Identify which cell holds the provided text, then report its [X, Y] central coordinate. 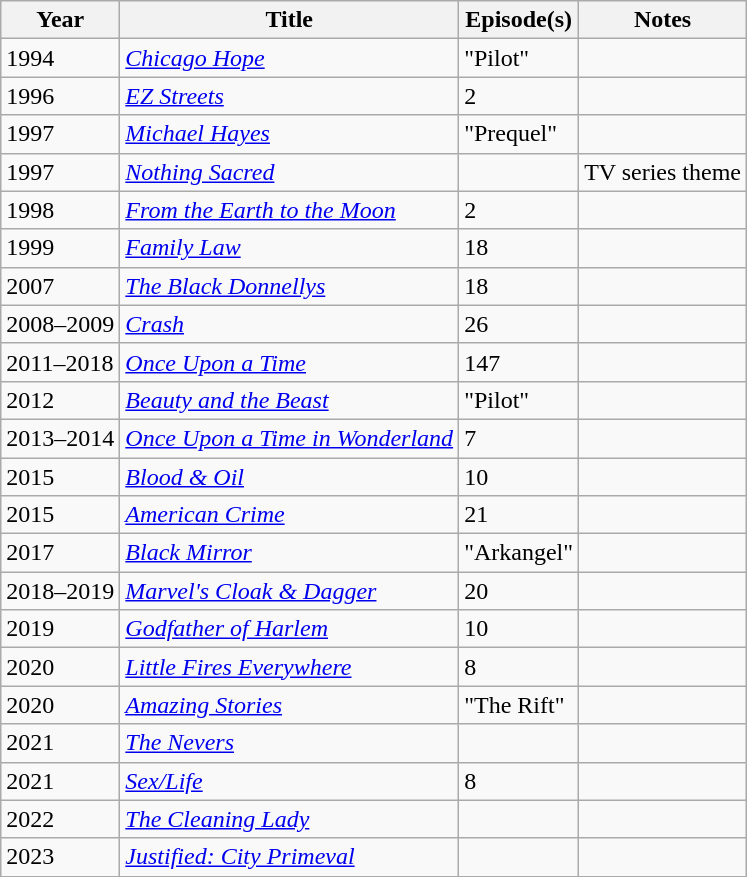
2019 [60, 629]
Michael Hayes [290, 134]
1998 [60, 210]
"Prequel" [519, 134]
Once Upon a Time in Wonderland [290, 438]
The Black Donnellys [290, 286]
2023 [60, 857]
Episode(s) [519, 20]
Crash [290, 324]
2011–2018 [60, 362]
Family Law [290, 248]
2018–2019 [60, 591]
147 [519, 362]
2022 [60, 819]
Nothing Sacred [290, 172]
From the Earth to the Moon [290, 210]
Year [60, 20]
1999 [60, 248]
Marvel's Cloak & Dagger [290, 591]
26 [519, 324]
7 [519, 438]
The Nevers [290, 743]
Little Fires Everywhere [290, 667]
Godfather of Harlem [290, 629]
"Arkangel" [519, 553]
2012 [60, 400]
Title [290, 20]
The Cleaning Lady [290, 819]
Once Upon a Time [290, 362]
Notes [663, 20]
EZ Streets [290, 96]
1994 [60, 58]
2008–2009 [60, 324]
Chicago Hope [290, 58]
1996 [60, 96]
Beauty and the Beast [290, 400]
21 [519, 515]
Sex/Life [290, 781]
20 [519, 591]
2013–2014 [60, 438]
Justified: City Primeval [290, 857]
Blood & Oil [290, 477]
2017 [60, 553]
2007 [60, 286]
Amazing Stories [290, 705]
American Crime [290, 515]
"The Rift" [519, 705]
TV series theme [663, 172]
Black Mirror [290, 553]
